Return (X, Y) of the center of cell containing provided text 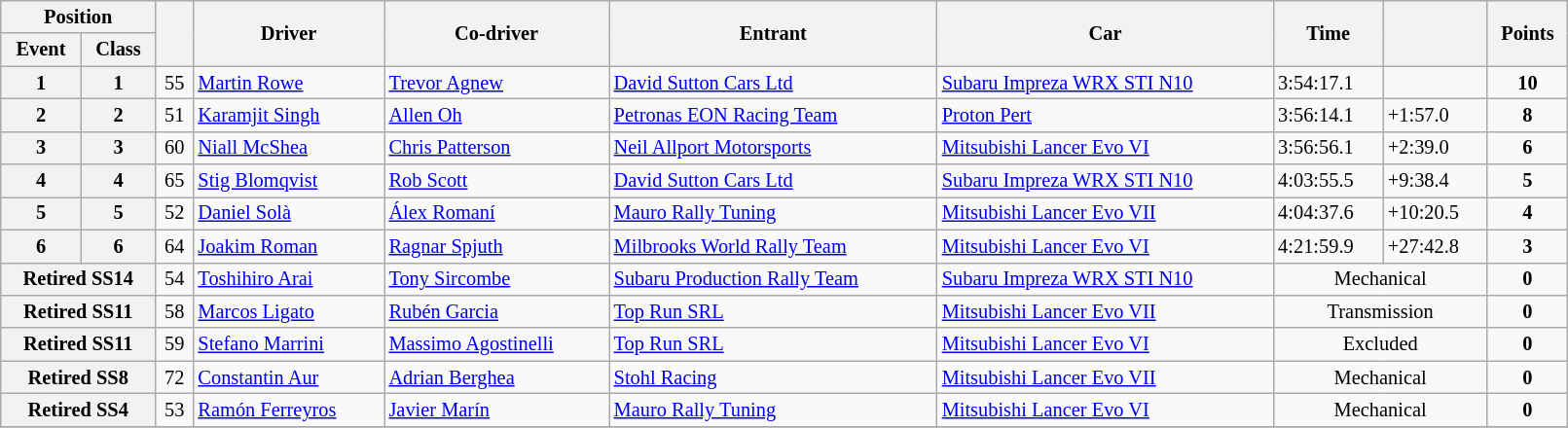
51 (175, 115)
Co-driver (496, 33)
54 (175, 279)
Joakim Roman (289, 246)
+10:20.5 (1435, 213)
Toshihiro Arai (289, 279)
Retired SS14 (78, 279)
+1:57.0 (1435, 115)
Marcos Ligato (289, 311)
Ragnar Spjuth (496, 246)
Points (1528, 33)
+2:39.0 (1435, 148)
Position (78, 17)
Driver (289, 33)
Allen Oh (496, 115)
4:04:37.6 (1328, 213)
8 (1528, 115)
64 (175, 246)
10 (1528, 83)
Time (1328, 33)
53 (175, 410)
Javier Marín (496, 410)
55 (175, 83)
52 (175, 213)
Transmission (1380, 311)
3:54:17.1 (1328, 83)
Event (41, 50)
Rob Scott (496, 181)
60 (175, 148)
Milbrooks World Rally Team (773, 246)
Petronas EON Racing Team (773, 115)
Niall McShea (289, 148)
Ramón Ferreyros (289, 410)
4:03:55.5 (1328, 181)
Subaru Production Rally Team (773, 279)
Trevor Agnew (496, 83)
Adrian Berghea (496, 377)
+27:42.8 (1435, 246)
+9:38.4 (1435, 181)
Daniel Solà (289, 213)
Chris Patterson (496, 148)
Tony Sircombe (496, 279)
3:56:14.1 (1328, 115)
72 (175, 377)
65 (175, 181)
Proton Pert (1106, 115)
Class (118, 50)
Entrant (773, 33)
Constantin Aur (289, 377)
3:56:56.1 (1328, 148)
Excluded (1380, 344)
Car (1106, 33)
Karamjit Singh (289, 115)
Retired SS8 (78, 377)
Martin Rowe (289, 83)
Stohl Racing (773, 377)
Stefano Marrini (289, 344)
Stig Blomqvist (289, 181)
Neil Allport Motorsports (773, 148)
58 (175, 311)
Álex Romaní (496, 213)
Retired SS4 (78, 410)
Massimo Agostinelli (496, 344)
59 (175, 344)
4:21:59.9 (1328, 246)
Rubén Garcia (496, 311)
